Pinpoint the cell where the given text exists, returning its [X, Y] midpoint coordinate. 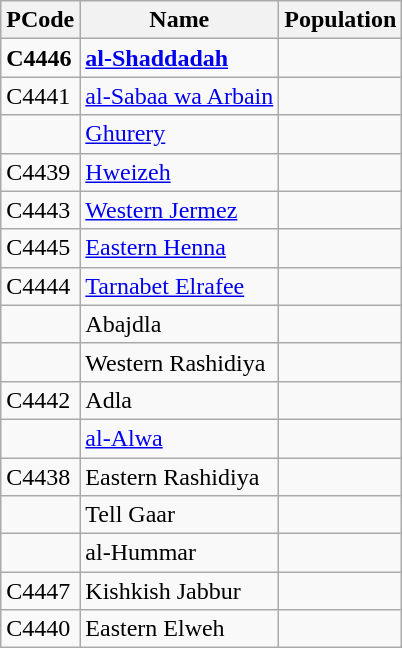
al-Sabaa wa Arbain [180, 96]
Eastern Elweh [180, 629]
PCode [40, 20]
Eastern Henna [180, 248]
Abajdla [180, 324]
Name [180, 20]
C4439 [40, 172]
C4445 [40, 248]
al-Alwa [180, 438]
Tell Gaar [180, 515]
C4444 [40, 286]
C4441 [40, 96]
C4446 [40, 58]
Hweizeh [180, 172]
Eastern Rashidiya [180, 477]
C4447 [40, 591]
C4440 [40, 629]
Population [340, 20]
C4442 [40, 400]
Ghurery [180, 134]
Kishkish Jabbur [180, 591]
Tarnabet Elrafee [180, 286]
Adla [180, 400]
C4443 [40, 210]
Western Jermez [180, 210]
al-Hummar [180, 553]
Western Rashidiya [180, 362]
C4438 [40, 477]
al-Shaddadah [180, 58]
